For the text-containing cell, return its midpoint in [X, Y] coordinate format. 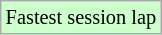
Fastest session lap [81, 17]
